Detect which cell encompasses the target text, then output its (X, Y) center coordinate. 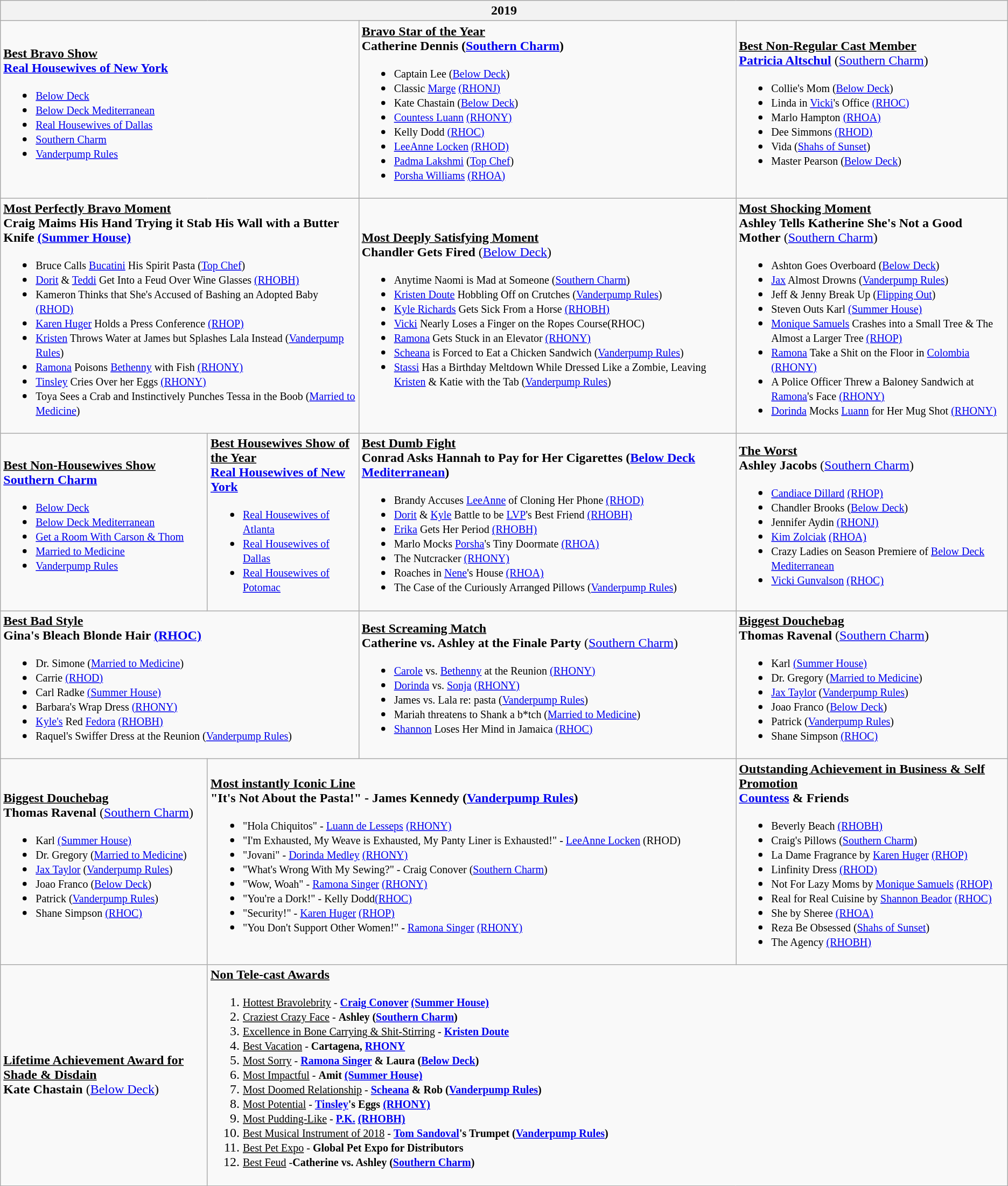
Best Bravo ShowReal Housewives of New YorkBelow DeckBelow Deck MediterraneanReal Housewives of DallasSouthern CharmVanderpump Rules (180, 110)
Lifetime Achievement Award for Shade & DisdainKate Chastain (Below Deck) (104, 1075)
2019 (504, 11)
Best Non-Housewives ShowSouthern CharmBelow DeckBelow Deck MediterraneanGet a Room With Carson & ThomMarried to MedicineVanderpump Rules (104, 522)
Best Housewives Show of the YearReal Housewives of New YorkReal Housewives of AtlantaReal Housewives of DallasReal Housewives of Potomac (283, 522)
